Search for the cell housing the specified text and yield its [X, Y] center coordinate. 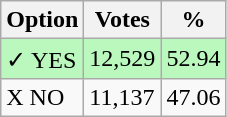
X NO [42, 97]
12,529 [122, 59]
% [194, 20]
11,137 [122, 97]
Votes [122, 20]
52.94 [194, 59]
47.06 [194, 97]
Option [42, 20]
✓ YES [42, 59]
